From the cell containing the given text, extract its center point as [X, Y] coordinate. 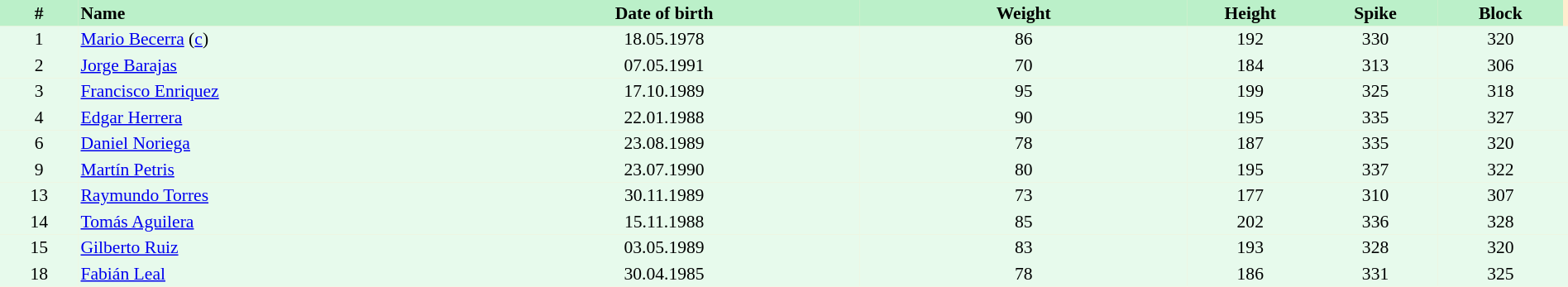
07.05.1991 [664, 65]
310 [1374, 195]
193 [1250, 248]
70 [1024, 65]
192 [1250, 40]
313 [1374, 65]
187 [1250, 144]
Tomás Aguilera [273, 222]
199 [1250, 91]
3 [39, 91]
327 [1500, 117]
9 [39, 170]
95 [1024, 91]
177 [1250, 195]
Jorge Barajas [273, 65]
18 [39, 274]
90 [1024, 117]
336 [1374, 222]
15 [39, 248]
Fabián Leal [273, 274]
306 [1500, 65]
331 [1374, 274]
Name [273, 13]
6 [39, 144]
30.04.1985 [664, 274]
186 [1250, 274]
318 [1500, 91]
22.01.1988 [664, 117]
322 [1500, 170]
13 [39, 195]
# [39, 13]
Daniel Noriega [273, 144]
86 [1024, 40]
85 [1024, 222]
Block [1500, 13]
17.10.1989 [664, 91]
Edgar Herrera [273, 117]
202 [1250, 222]
83 [1024, 248]
80 [1024, 170]
330 [1374, 40]
Height [1250, 13]
Weight [1024, 13]
23.08.1989 [664, 144]
184 [1250, 65]
Spike [1374, 13]
Raymundo Torres [273, 195]
15.11.1988 [664, 222]
Francisco Enriquez [273, 91]
03.05.1989 [664, 248]
Date of birth [664, 13]
337 [1374, 170]
30.11.1989 [664, 195]
Gilberto Ruiz [273, 248]
1 [39, 40]
4 [39, 117]
2 [39, 65]
Martín Petris [273, 170]
Mario Becerra (c) [273, 40]
14 [39, 222]
73 [1024, 195]
307 [1500, 195]
23.07.1990 [664, 170]
18.05.1978 [664, 40]
